Search for the cell housing the specified text and yield its [x, y] center coordinate. 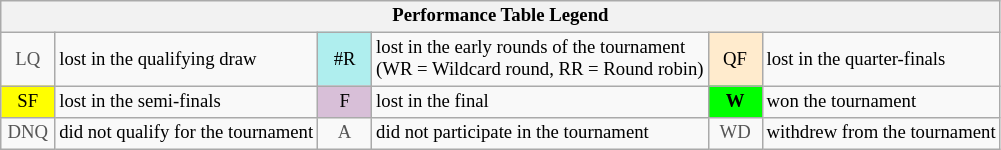
#R [345, 60]
lost in the final [540, 102]
lost in the semi-finals [186, 102]
WD [735, 134]
lost in the quarter-finals [881, 60]
did not participate in the tournament [540, 134]
LQ [28, 60]
lost in the qualifying draw [186, 60]
QF [735, 60]
F [345, 102]
DNQ [28, 134]
Performance Table Legend [500, 16]
lost in the early rounds of the tournament(WR = Wildcard round, RR = Round robin) [540, 60]
won the tournament [881, 102]
did not qualify for the tournament [186, 134]
withdrew from the tournament [881, 134]
A [345, 134]
W [735, 102]
SF [28, 102]
